Determine the [x, y] coordinate at the center of the cell enclosing the given text.  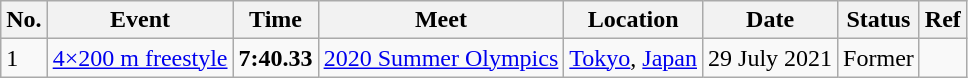
Time [276, 20]
Former [879, 58]
No. [24, 20]
7:40.33 [276, 58]
4×200 m freestyle [140, 58]
Tokyo, Japan [634, 58]
Ref [942, 20]
29 July 2021 [770, 58]
Event [140, 20]
Meet [441, 20]
Location [634, 20]
2020 Summer Olympics [441, 58]
1 [24, 58]
Status [879, 20]
Date [770, 20]
